Detect which cell encompasses the target text, then output its (X, Y) center coordinate. 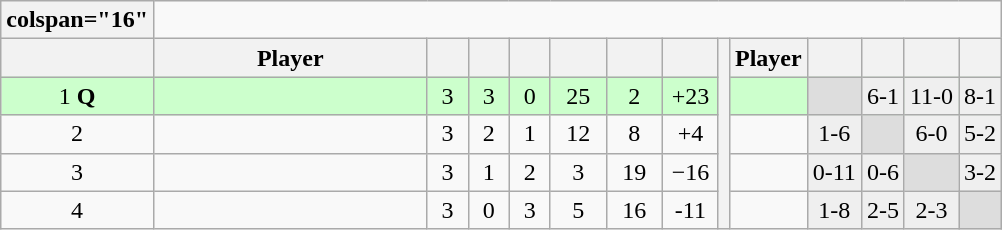
-11 (690, 210)
12 (578, 134)
19 (634, 172)
8-1 (980, 96)
5 (578, 210)
16 (634, 210)
2-5 (882, 210)
0-6 (882, 172)
2-3 (931, 210)
5-2 (980, 134)
−16 (690, 172)
8 (634, 134)
1-8 (834, 210)
+4 (690, 134)
4 (78, 210)
+23 (690, 96)
1 Q (78, 96)
3-2 (980, 172)
6-1 (882, 96)
11-0 (931, 96)
6-0 (931, 134)
colspan="16" (78, 20)
25 (578, 96)
0-11 (834, 172)
1-6 (834, 134)
